Return the (X, Y) coordinate for the center point of the cell that contains the specified text.  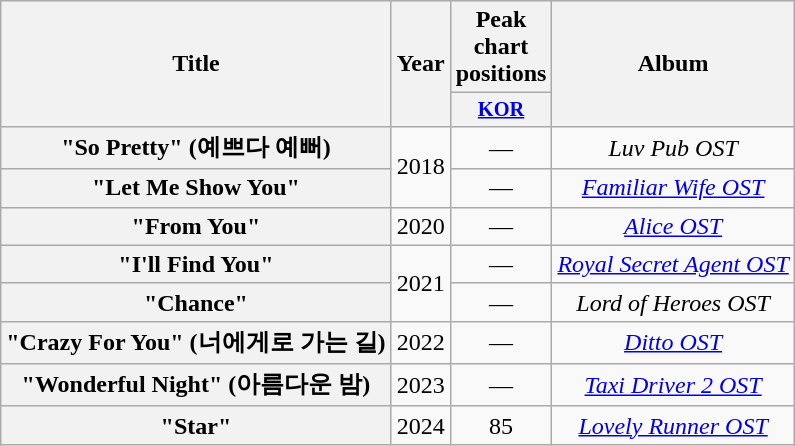
"From You" (196, 226)
Luv Pub OST (673, 148)
"I'll Find You" (196, 264)
2018 (420, 166)
"Chance" (196, 302)
Album (673, 64)
2024 (420, 425)
"So Pretty" (예쁘다 예뻐) (196, 148)
Alice OST (673, 226)
Familiar Wife OST (673, 188)
KOR (501, 110)
"Wonderful Night" (아름다운 밤) (196, 386)
Lovely Runner OST (673, 425)
2022 (420, 342)
2021 (420, 283)
2023 (420, 386)
Ditto OST (673, 342)
Peak chart positions (501, 47)
2020 (420, 226)
Royal Secret Agent OST (673, 264)
85 (501, 425)
Lord of Heroes OST (673, 302)
Title (196, 64)
"Star" (196, 425)
Taxi Driver 2 OST (673, 386)
"Let Me Show You" (196, 188)
Year (420, 64)
"Crazy For You" (너에게로 가는 길) (196, 342)
